Scan for the cell matching the given text and deliver its (x, y) coordinate at center. 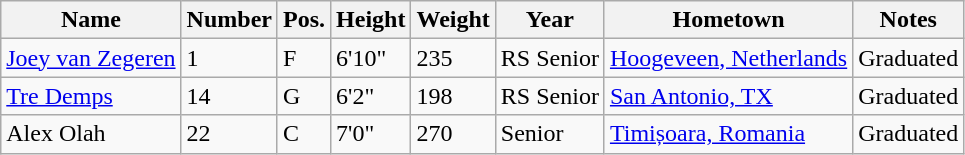
San Antonio, TX (728, 96)
1 (229, 58)
G (304, 96)
14 (229, 96)
Senior (550, 134)
Timișoara, Romania (728, 134)
6'2" (371, 96)
198 (453, 96)
C (304, 134)
22 (229, 134)
Height (371, 20)
235 (453, 58)
Pos. (304, 20)
Number (229, 20)
Name (91, 20)
6'10" (371, 58)
Notes (908, 20)
Hometown (728, 20)
F (304, 58)
Tre Demps (91, 96)
7'0" (371, 134)
Year (550, 20)
Alex Olah (91, 134)
Joey van Zegeren (91, 58)
270 (453, 134)
Hoogeveen, Netherlands (728, 58)
Weight (453, 20)
